Output the (X, Y) coordinate of the center of the cell containing the given text.  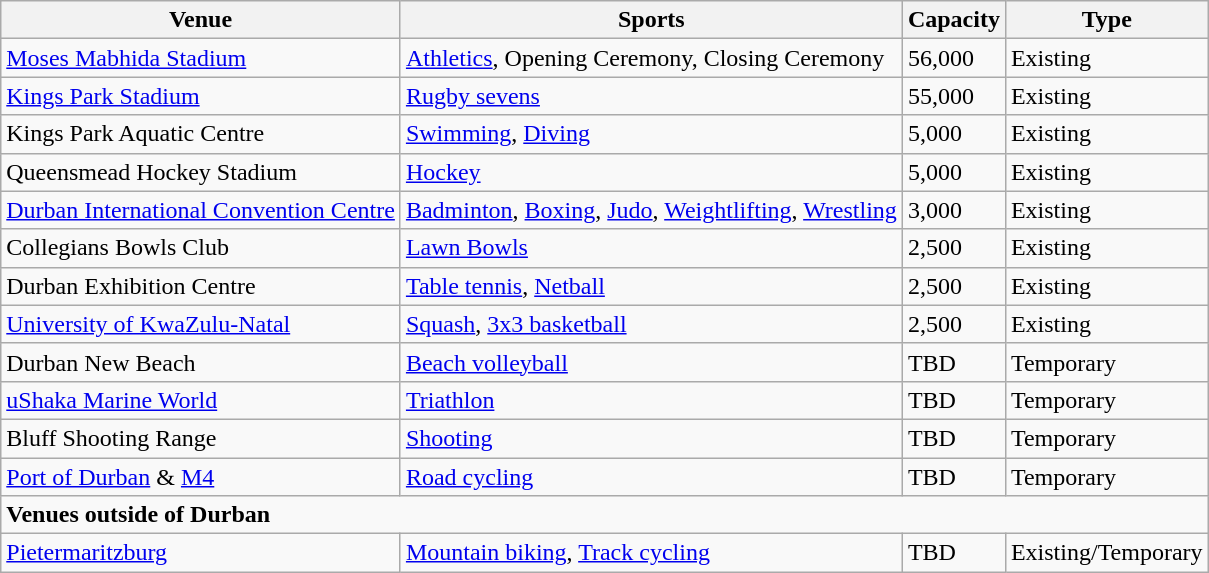
Mountain biking, Track cycling (651, 553)
Sports (651, 20)
Durban New Beach (201, 362)
Durban Exhibition Centre (201, 286)
Port of Durban & M4 (201, 477)
56,000 (954, 58)
Road cycling (651, 477)
University of KwaZulu-Natal (201, 324)
Collegians Bowls Club (201, 248)
Durban International Convention Centre (201, 210)
Rugby sevens (651, 96)
Athletics, Opening Ceremony, Closing Ceremony (651, 58)
Venues outside of Durban (604, 515)
Type (1106, 20)
Beach volleyball (651, 362)
55,000 (954, 96)
Pietermaritzburg (201, 553)
Kings Park Aquatic Centre (201, 134)
Triathlon (651, 400)
uShaka Marine World (201, 400)
Hockey (651, 172)
Badminton, Boxing, Judo, Weightlifting, Wrestling (651, 210)
Venue (201, 20)
Shooting (651, 438)
3,000 (954, 210)
Kings Park Stadium (201, 96)
Existing/Temporary (1106, 553)
Queensmead Hockey Stadium (201, 172)
Table tennis, Netball (651, 286)
Lawn Bowls (651, 248)
Capacity (954, 20)
Swimming, Diving (651, 134)
Squash, 3x3 basketball (651, 324)
Moses Mabhida Stadium (201, 58)
Bluff Shooting Range (201, 438)
